Determine the (X, Y) coordinate at the center of the cell enclosing the given text.  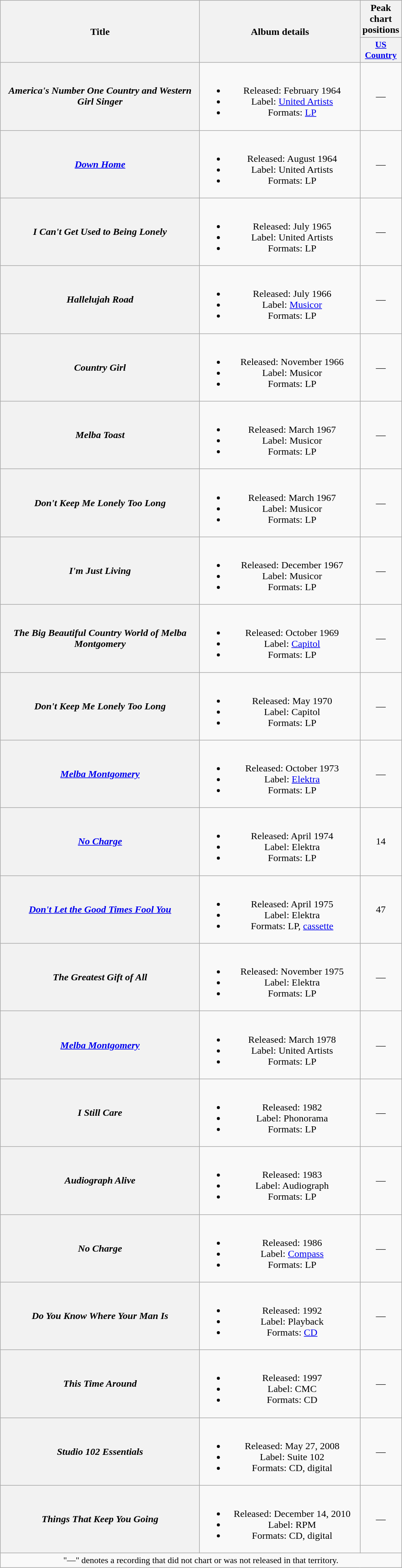
I Can't Get Used to Being Lonely (100, 232)
Down Home (100, 164)
USCountry (381, 50)
Released: 1986Label: CompassFormats: LP (280, 1248)
Melba Toast (100, 435)
Released: May 1970Label: CapitolFormats: LP (280, 707)
Released: August 1964Label: United ArtistsFormats: LP (280, 164)
Hallelujah Road (100, 299)
Released: July 1966Label: MusicorFormats: LP (280, 299)
"—" denotes a recording that did not chart or was not released in that territory. (201, 1560)
Released: March 1978Label: United ArtistsFormats: LP (280, 1045)
The Greatest Gift of All (100, 977)
Released: December 14, 2010Label: RPMFormats: CD, digital (280, 1519)
Released: July 1965Label: United ArtistsFormats: LP (280, 232)
14 (381, 842)
America's Number One Country and Western Girl Singer (100, 97)
Released: 1982Label: PhonoramaFormats: LP (280, 1113)
Do You Know Where Your Man Is (100, 1316)
I Still Care (100, 1113)
Released: 1983Label: AudiographFormats: LP (280, 1180)
47 (381, 909)
Released: November 1975Label: ElektraFormats: LP (280, 977)
Released: April 1974Label: ElektraFormats: LP (280, 842)
Released: October 1969Label: CapitolFormats: LP (280, 638)
Released: December 1967Label: MusicorFormats: LP (280, 570)
Released: May 27, 2008Label: Suite 102Formats: CD, digital (280, 1451)
Released: November 1966Label: MusicorFormats: LP (280, 367)
Country Girl (100, 367)
Don't Let the Good Times Fool You (100, 909)
The Big Beautiful Country World of Melba Montgomery (100, 638)
I'm Just Living (100, 570)
Peakchartpositions (381, 19)
Album details (280, 32)
Audiograph Alive (100, 1180)
Released: April 1975Label: ElektraFormats: LP, cassette (280, 909)
Released: October 1973Label: ElektraFormats: LP (280, 774)
Title (100, 32)
Things That Keep You Going (100, 1519)
Released: February 1964Label: United ArtistsFormats: LP (280, 97)
Studio 102 Essentials (100, 1451)
Released: 1997Label: CMCFormats: CD (280, 1384)
Released: 1992Label: PlaybackFormats: CD (280, 1316)
This Time Around (100, 1384)
